For the text-containing cell, return its midpoint in (X, Y) coordinate format. 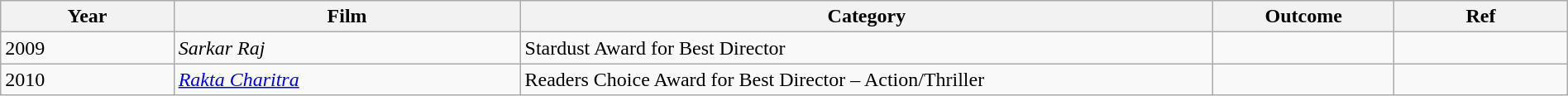
Year (88, 17)
Outcome (1303, 17)
Category (867, 17)
2009 (88, 48)
Rakta Charitra (347, 79)
Film (347, 17)
Sarkar Raj (347, 48)
Readers Choice Award for Best Director – Action/Thriller (867, 79)
Stardust Award for Best Director (867, 48)
2010 (88, 79)
Ref (1480, 17)
